Return the [x, y] coordinate for the center point of the cell that contains the specified text.  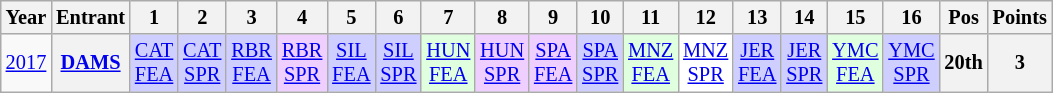
10 [600, 17]
11 [650, 17]
4 [302, 17]
JERFEA [757, 63]
Entrant [90, 17]
YMCSPR [911, 63]
SPAFEA [553, 63]
5 [351, 17]
9 [553, 17]
YMCFEA [855, 63]
SPASPR [600, 63]
Points [1020, 17]
RBRSPR [302, 63]
7 [448, 17]
20th [964, 63]
13 [757, 17]
JERSPR [804, 63]
SILFEA [351, 63]
8 [502, 17]
DAMS [90, 63]
Year [26, 17]
2017 [26, 63]
16 [911, 17]
12 [706, 17]
Pos [964, 17]
HUNFEA [448, 63]
SILSPR [398, 63]
15 [855, 17]
MNZSPR [706, 63]
6 [398, 17]
CATSPR [202, 63]
RBRFEA [251, 63]
2 [202, 17]
1 [154, 17]
MNZFEA [650, 63]
HUNSPR [502, 63]
CATFEA [154, 63]
14 [804, 17]
